For the text-containing cell, return its midpoint in (x, y) coordinate format. 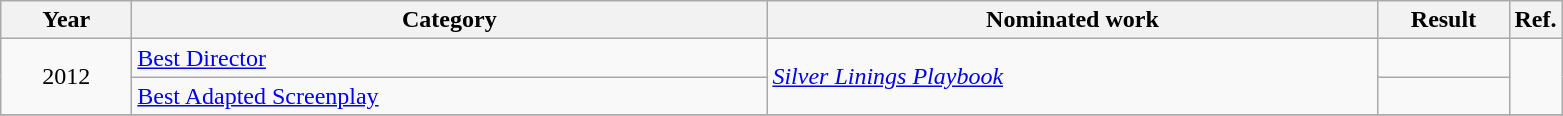
Best Director (450, 58)
Ref. (1536, 20)
Silver Linings Playbook (1072, 77)
Best Adapted Screenplay (450, 96)
Nominated work (1072, 20)
2012 (66, 77)
Result (1444, 20)
Category (450, 20)
Year (66, 20)
